Locate the cell with the specified text and output its (x, y) center coordinate. 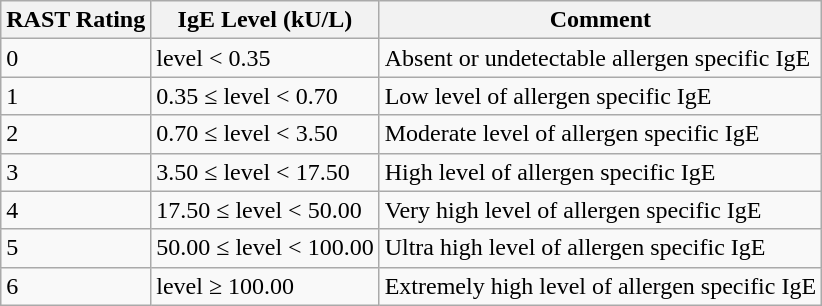
Extremely high level of allergen specific IgE (600, 286)
6 (76, 286)
1 (76, 96)
IgE Level (kU/L) (265, 20)
3 (76, 172)
0 (76, 58)
High level of allergen specific IgE (600, 172)
50.00 ≤ level < 100.00 (265, 248)
Comment (600, 20)
Low level of allergen specific IgE (600, 96)
2 (76, 134)
4 (76, 210)
Moderate level of allergen specific IgE (600, 134)
level ≥ 100.00 (265, 286)
5 (76, 248)
Very high level of allergen specific IgE (600, 210)
Absent or undetectable allergen specific IgE (600, 58)
0.35 ≤ level < 0.70 (265, 96)
17.50 ≤ level < 50.00 (265, 210)
3.50 ≤ level < 17.50 (265, 172)
Ultra high level of allergen specific IgE (600, 248)
0.70 ≤ level < 3.50 (265, 134)
level < 0.35 (265, 58)
RAST Rating (76, 20)
